Capture the cell that displays the provided text and extract its [x, y] central coordinate. 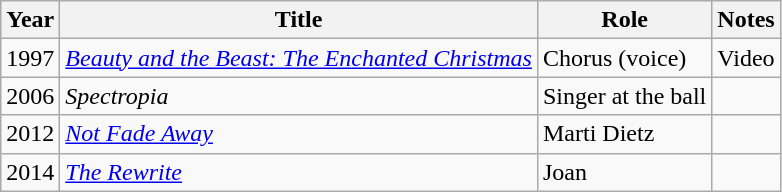
Beauty and the Beast: The Enchanted Christmas [299, 58]
2014 [30, 172]
Marti Dietz [624, 134]
2006 [30, 96]
Not Fade Away [299, 134]
Joan [624, 172]
The Rewrite [299, 172]
Role [624, 20]
Year [30, 20]
Video [746, 58]
Spectropia [299, 96]
2012 [30, 134]
Notes [746, 20]
1997 [30, 58]
Singer at the ball [624, 96]
Chorus (voice) [624, 58]
Title [299, 20]
